For the text-containing cell, return its midpoint in (x, y) coordinate format. 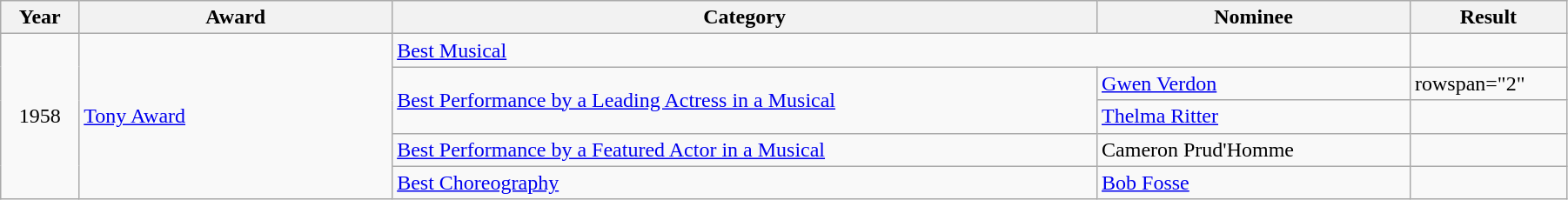
1958 (40, 117)
Result (1488, 17)
Award (236, 17)
Best Performance by a Leading Actress in a Musical (745, 100)
Nominee (1254, 17)
Tony Award (236, 117)
Best Performance by a Featured Actor in a Musical (745, 150)
Thelma Ritter (1254, 117)
Year (40, 17)
Cameron Prud'Homme (1254, 150)
Bob Fosse (1254, 183)
Gwen Verdon (1254, 83)
rowspan="2" (1488, 83)
Best Musical (901, 50)
Category (745, 17)
Best Choreography (745, 183)
